For the text-containing cell, return its midpoint in (x, y) coordinate format. 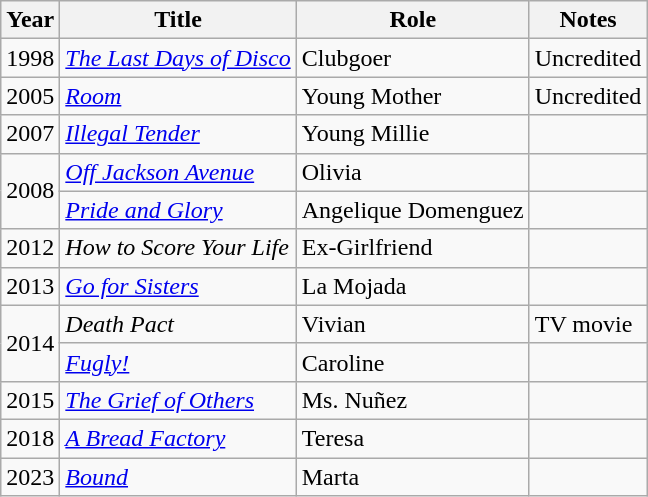
Caroline (412, 362)
Vivian (412, 324)
Go for Sisters (178, 286)
1998 (30, 58)
Clubgoer (412, 58)
Ms. Nuñez (412, 400)
2014 (30, 343)
Death Pact (178, 324)
Off Jackson Avenue (178, 172)
Room (178, 96)
Bound (178, 477)
Angelique Domenguez (412, 210)
Marta (412, 477)
2005 (30, 96)
Teresa (412, 438)
2007 (30, 134)
2023 (30, 477)
The Grief of Others (178, 400)
Pride and Glory (178, 210)
La Mojada (412, 286)
Young Millie (412, 134)
Illegal Tender (178, 134)
Notes (588, 20)
Fugly! (178, 362)
2012 (30, 248)
A Bread Factory (178, 438)
2013 (30, 286)
Young Mother (412, 96)
Title (178, 20)
2008 (30, 191)
Ex-Girlfriend (412, 248)
TV movie (588, 324)
How to Score Your Life (178, 248)
The Last Days of Disco (178, 58)
2018 (30, 438)
Olivia (412, 172)
Year (30, 20)
2015 (30, 400)
Role (412, 20)
